Return the [X, Y] coordinate for the center point of the cell that contains the specified text.  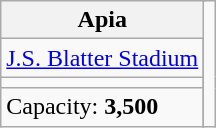
Apia [102, 20]
Capacity: 3,500 [102, 107]
J.S. Blatter Stadium [102, 58]
